Output the (x, y) coordinate of the center of the cell containing the given text.  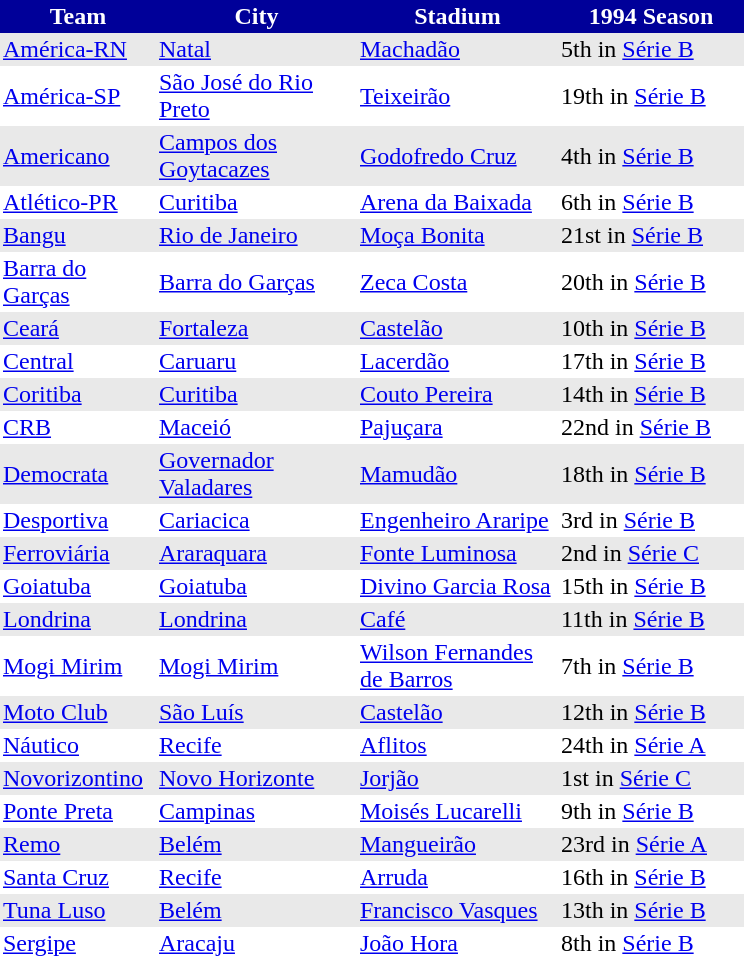
Divino Garcia Rosa (458, 586)
23rd in Série A (651, 844)
Couto Pereira (458, 394)
Central (78, 362)
Coritiba (78, 394)
Novorizontino (78, 778)
9th in Série B (651, 812)
17th in Série B (651, 362)
Lacerdão (458, 362)
Remo (78, 844)
Arruda (458, 878)
São Luís (256, 712)
City (256, 16)
Engenheiro Araripe (458, 520)
Fortaleza (256, 328)
4th in Série B (651, 156)
Natal (256, 50)
Wilson Fernandes de Barros (458, 666)
Santa Cruz (78, 878)
16th in Série B (651, 878)
Governador Valadares (256, 474)
Sergipe (78, 944)
6th in Série B (651, 202)
19th in Série B (651, 96)
Zeca Costa (458, 282)
Democrata (78, 474)
Godofredo Cruz (458, 156)
Novo Horizonte (256, 778)
3rd in Série B (651, 520)
Francisco Vasques (458, 910)
Bangu (78, 236)
Moto Club (78, 712)
Maceió (256, 428)
22nd in Série B (651, 428)
Náutico (78, 746)
Desportiva (78, 520)
São José do Rio Preto (256, 96)
Tuna Luso (78, 910)
Stadium (458, 16)
Pajuçara (458, 428)
1st in Série C (651, 778)
CRB (78, 428)
11th in Série B (651, 620)
Moisés Lucarelli (458, 812)
24th in Série A (651, 746)
21st in Série B (651, 236)
Atlético-PR (78, 202)
Arena da Baixada (458, 202)
Mangueirão (458, 844)
Campinas (256, 812)
20th in Série B (651, 282)
Jorjão (458, 778)
Moça Bonita (458, 236)
2nd in Série C (651, 554)
5th in Série B (651, 50)
Ponte Preta (78, 812)
Fonte Luminosa (458, 554)
Teixeirão (458, 96)
Ferroviária (78, 554)
Machadão (458, 50)
Ceará (78, 328)
15th in Série B (651, 586)
Campos dos Goytacazes (256, 156)
1994 Season (651, 16)
8th in Série B (651, 944)
Caruaru (256, 362)
13th in Série B (651, 910)
Araraquara (256, 554)
Rio de Janeiro (256, 236)
Aflitos (458, 746)
João Hora (458, 944)
18th in Série B (651, 474)
Café (458, 620)
América-SP (78, 96)
Team (78, 16)
Americano (78, 156)
Aracaju (256, 944)
Cariacica (256, 520)
7th in Série B (651, 666)
10th in Série B (651, 328)
América-RN (78, 50)
Mamudão (458, 474)
14th in Série B (651, 394)
12th in Série B (651, 712)
